Return [x, y] of the center of cell containing provided text 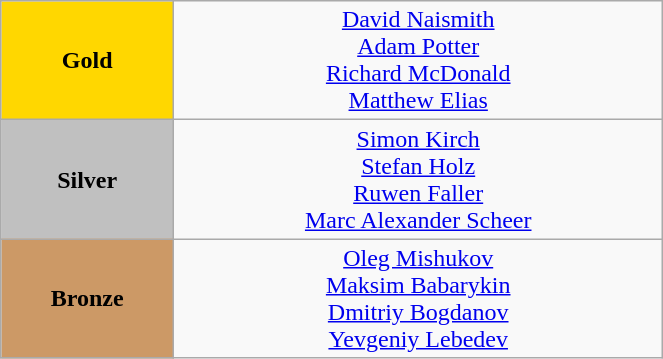
Silver [88, 180]
Oleg MishukovMaksim BabarykinDmitriy BogdanovYevgeniy Lebedev [418, 298]
Gold [88, 60]
Bronze [88, 298]
Simon KirchStefan HolzRuwen FallerMarc Alexander Scheer [418, 180]
David NaismithAdam PotterRichard McDonaldMatthew Elias [418, 60]
